Find where the given text appears and provide that cell's center as [x, y] coordinate. 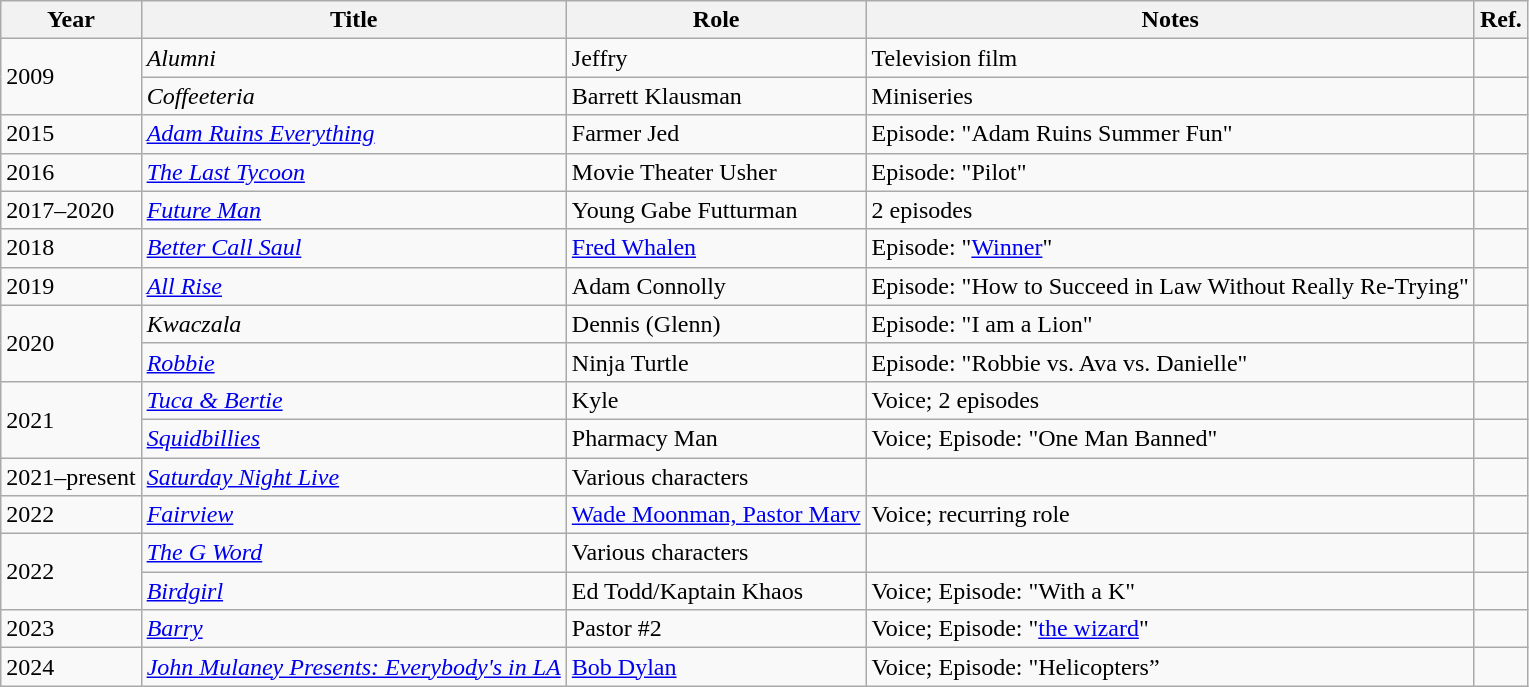
2016 [71, 172]
Future Man [354, 210]
Saturday Night Live [354, 477]
Robbie [354, 362]
Voice; 2 episodes [1170, 400]
2024 [71, 667]
2021–present [71, 477]
Ed Todd/Kaptain Khaos [716, 591]
Squidbillies [354, 438]
2020 [71, 343]
Voice; Episode: "With a K" [1170, 591]
Episode: "How to Succeed in Law Without Really Re-Trying" [1170, 286]
Barry [354, 629]
Television film [1170, 58]
2009 [71, 77]
Voice; Episode: "the wizard" [1170, 629]
Fairview [354, 515]
Ninja Turtle [716, 362]
Fred Whalen [716, 248]
2023 [71, 629]
Jeffry [716, 58]
Better Call Saul [354, 248]
Title [354, 20]
2017–2020 [71, 210]
The G Word [354, 553]
Voice; Episode: "One Man Banned" [1170, 438]
Episode: "I am a Lion" [1170, 324]
Young Gabe Futturman [716, 210]
Ref. [1500, 20]
Tuca & Bertie [354, 400]
Movie Theater Usher [716, 172]
Adam Ruins Everything [354, 134]
John Mulaney Presents: Everybody's in LA [354, 667]
Miniseries [1170, 96]
2021 [71, 419]
Episode: "Winner" [1170, 248]
Year [71, 20]
2015 [71, 134]
Kwaczala [354, 324]
2 episodes [1170, 210]
2018 [71, 248]
The Last Tycoon [354, 172]
Alumni [354, 58]
Farmer Jed [716, 134]
Episode: "Adam Ruins Summer Fun" [1170, 134]
Kyle [716, 400]
Wade Moonman, Pastor Marv [716, 515]
Dennis (Glenn) [716, 324]
2019 [71, 286]
Bob Dylan [716, 667]
Episode: "Pilot" [1170, 172]
Role [716, 20]
Barrett Klausman [716, 96]
Pharmacy Man [716, 438]
Pastor #2 [716, 629]
Birdgirl [354, 591]
Adam Connolly [716, 286]
Voice; Episode: "Helicopters” [1170, 667]
Episode: "Robbie vs. Ava vs. Danielle" [1170, 362]
All Rise [354, 286]
Coffeeteria [354, 96]
Notes [1170, 20]
Voice; recurring role [1170, 515]
